Provide the [x, y] coordinate of the cell's center where the given text is located.  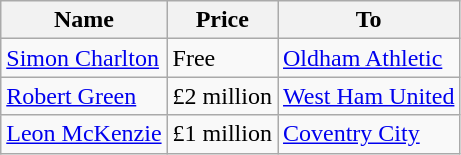
West Ham United [369, 96]
Coventry City [369, 134]
Oldham Athletic [369, 58]
Robert Green [84, 96]
Free [222, 58]
£1 million [222, 134]
To [369, 20]
Price [222, 20]
Name [84, 20]
Simon Charlton [84, 58]
£2 million [222, 96]
Leon McKenzie [84, 134]
